Provide the (x, y) coordinate of the cell's center where the given text is located.  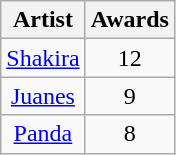
12 (130, 58)
9 (130, 96)
Awards (130, 20)
Juanes (43, 96)
8 (130, 134)
Shakira (43, 58)
Artist (43, 20)
Panda (43, 134)
